For the text-containing cell, return its midpoint in (X, Y) coordinate format. 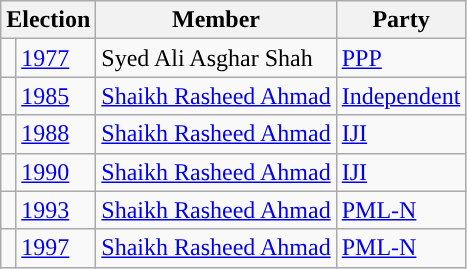
1990 (56, 172)
1993 (56, 210)
Independent (401, 96)
1988 (56, 134)
Syed Ali Asghar Shah (216, 58)
1977 (56, 58)
1985 (56, 96)
Election (48, 20)
Party (401, 20)
Member (216, 20)
PPP (401, 58)
1997 (56, 248)
